Locate the cell with the specified text and output its (x, y) center coordinate. 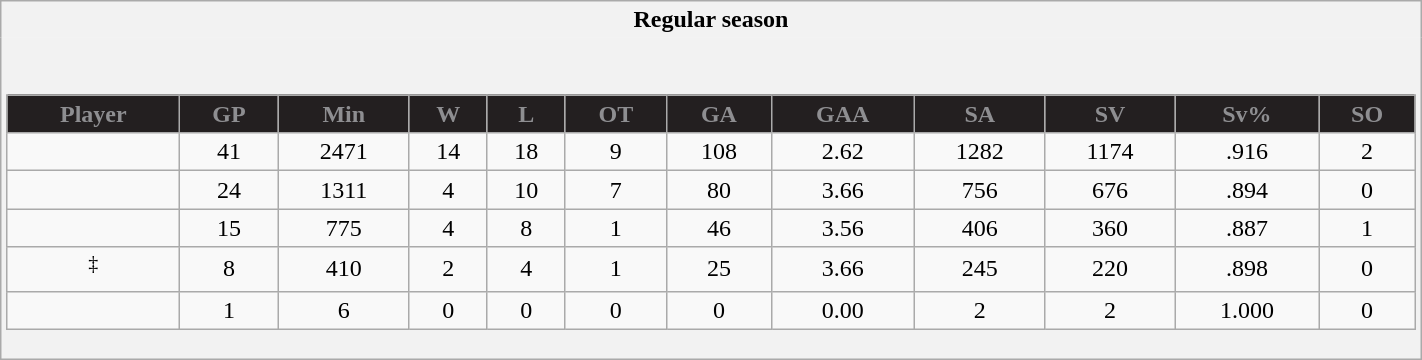
15 (230, 228)
0.00 (842, 310)
Regular season (711, 20)
1.000 (1248, 310)
9 (616, 152)
46 (720, 228)
1282 (980, 152)
2.62 (842, 152)
Sv% (1248, 114)
Player (94, 114)
108 (720, 152)
Min (344, 114)
OT (616, 114)
24 (230, 190)
.887 (1248, 228)
775 (344, 228)
756 (980, 190)
GP (230, 114)
SO (1367, 114)
.916 (1248, 152)
2471 (344, 152)
41 (230, 152)
GA (720, 114)
SA (980, 114)
406 (980, 228)
676 (1110, 190)
14 (448, 152)
1174 (1110, 152)
.898 (1248, 270)
L (526, 114)
80 (720, 190)
6 (344, 310)
1311 (344, 190)
18 (526, 152)
10 (526, 190)
GAA (842, 114)
.894 (1248, 190)
245 (980, 270)
SV (1110, 114)
7 (616, 190)
‡ (94, 270)
410 (344, 270)
W (448, 114)
360 (1110, 228)
25 (720, 270)
220 (1110, 270)
3.56 (842, 228)
